Scan for the cell matching the given text and deliver its [x, y] coordinate at center. 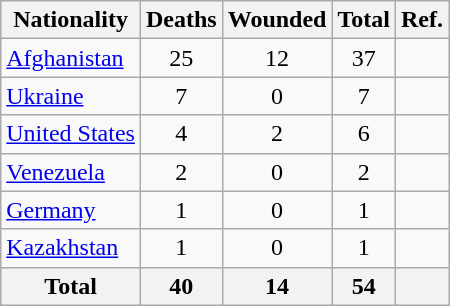
37 [364, 58]
Kazakhstan [71, 248]
Afghanistan [71, 58]
Germany [71, 210]
40 [181, 286]
Ukraine [71, 96]
6 [364, 134]
54 [364, 286]
Ref. [422, 20]
Wounded [277, 20]
Nationality [71, 20]
Deaths [181, 20]
25 [181, 58]
Venezuela [71, 172]
4 [181, 134]
12 [277, 58]
14 [277, 286]
United States [71, 134]
